Extract the (X, Y) coordinate from the center of the cell holding the provided text.  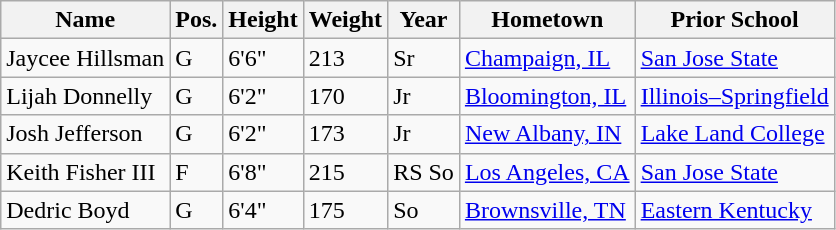
Los Angeles, CA (547, 172)
Champaign, IL (547, 58)
Weight (345, 20)
170 (345, 96)
Jaycee Hillsman (86, 58)
So (424, 210)
Pos. (196, 20)
New Albany, IN (547, 134)
Keith Fisher III (86, 172)
Lijah Donnelly (86, 96)
Josh Jefferson (86, 134)
Prior School (734, 20)
6'4" (263, 210)
Dedric Boyd (86, 210)
Lake Land College (734, 134)
RS So (424, 172)
175 (345, 210)
Bloomington, IL (547, 96)
F (196, 172)
Eastern Kentucky (734, 210)
Brownsville, TN (547, 210)
Height (263, 20)
215 (345, 172)
Name (86, 20)
213 (345, 58)
6'6" (263, 58)
Hometown (547, 20)
Sr (424, 58)
6'8" (263, 172)
Illinois–Springfield (734, 96)
173 (345, 134)
Year (424, 20)
